Locate the cell with the specified text and output its [x, y] center coordinate. 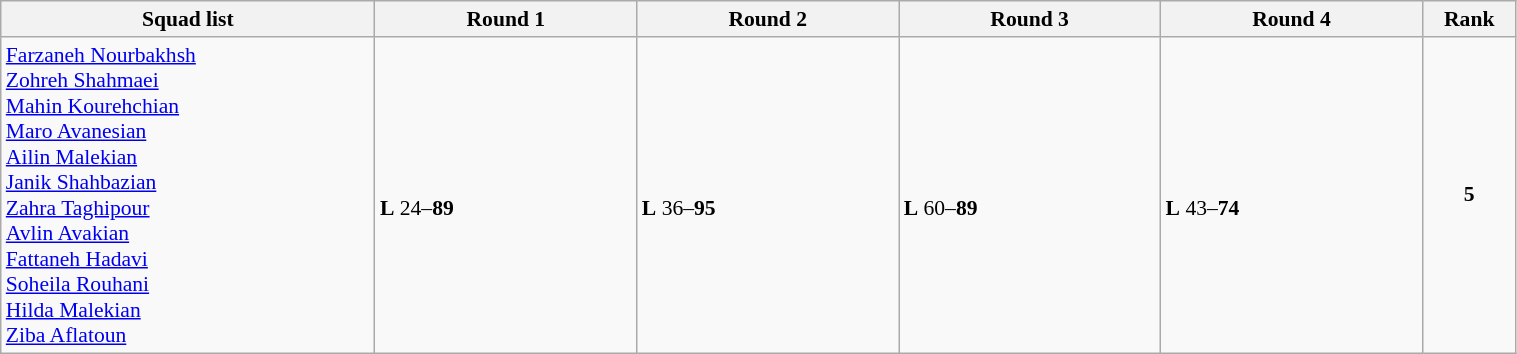
Rank [1469, 19]
L 43–74 [1292, 195]
L 24–89 [506, 195]
Round 2 [768, 19]
Round 3 [1030, 19]
Round 1 [506, 19]
Squad list [188, 19]
L 36–95 [768, 195]
5 [1469, 195]
L 60–89 [1030, 195]
Round 4 [1292, 19]
